Provide the [X, Y] coordinate of the cell's center where the given text is located.  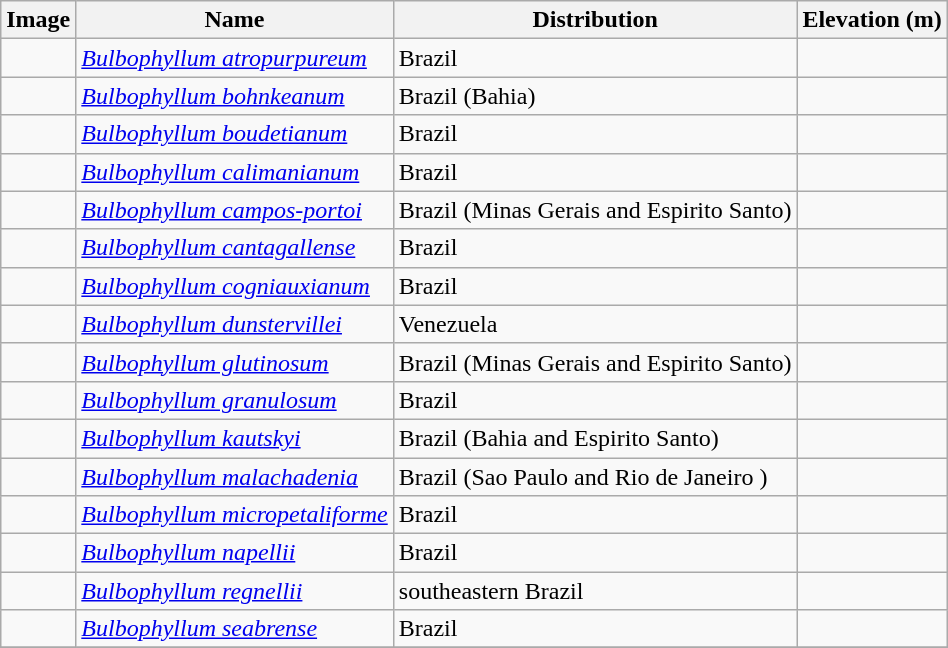
Bulbophyllum regnellii [234, 591]
Brazil (Bahia) [595, 96]
Bulbophyllum glutinosum [234, 362]
Name [234, 20]
Bulbophyllum napellii [234, 553]
southeastern Brazil [595, 591]
Bulbophyllum cantagallense [234, 248]
Elevation (m) [872, 20]
Bulbophyllum campos-portoi [234, 210]
Bulbophyllum bohnkeanum [234, 96]
Bulbophyllum seabrense [234, 629]
Distribution [595, 20]
Bulbophyllum malachadenia [234, 477]
Bulbophyllum micropetaliforme [234, 515]
Image [38, 20]
Venezuela [595, 324]
Brazil (Sao Paulo and Rio de Janeiro ) [595, 477]
Bulbophyllum cogniauxianum [234, 286]
Bulbophyllum calimanianum [234, 172]
Bulbophyllum granulosum [234, 400]
Bulbophyllum boudetianum [234, 134]
Bulbophyllum kautskyi [234, 438]
Brazil (Bahia and Espirito Santo) [595, 438]
Bulbophyllum atropurpureum [234, 58]
Bulbophyllum dunstervillei [234, 324]
